Identify which cell holds the provided text, then report its [X, Y] central coordinate. 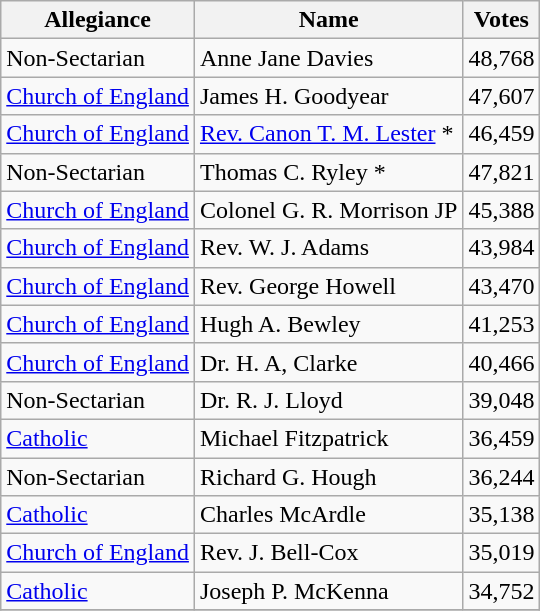
36,459 [502, 438]
Thomas C. Ryley * [328, 172]
Rev. W. J. Adams [328, 248]
Charles McArdle [328, 515]
47,821 [502, 172]
Rev. George Howell [328, 286]
Richard G. Hough [328, 477]
Allegiance [98, 20]
48,768 [502, 58]
Anne Jane Davies [328, 58]
43,984 [502, 248]
Joseph P. McKenna [328, 591]
46,459 [502, 134]
Votes [502, 20]
Hugh A. Bewley [328, 324]
Rev. Canon T. M. Lester * [328, 134]
43,470 [502, 286]
35,138 [502, 515]
41,253 [502, 324]
Name [328, 20]
James H. Goodyear [328, 96]
40,466 [502, 362]
34,752 [502, 591]
47,607 [502, 96]
Dr. R. J. Lloyd [328, 400]
Dr. H. A, Clarke [328, 362]
Colonel G. R. Morrison JP [328, 210]
Michael Fitzpatrick [328, 438]
39,048 [502, 400]
36,244 [502, 477]
45,388 [502, 210]
35,019 [502, 553]
Rev. J. Bell-Cox [328, 553]
